Provide the (X, Y) coordinate of the cell's center where the given text is located.  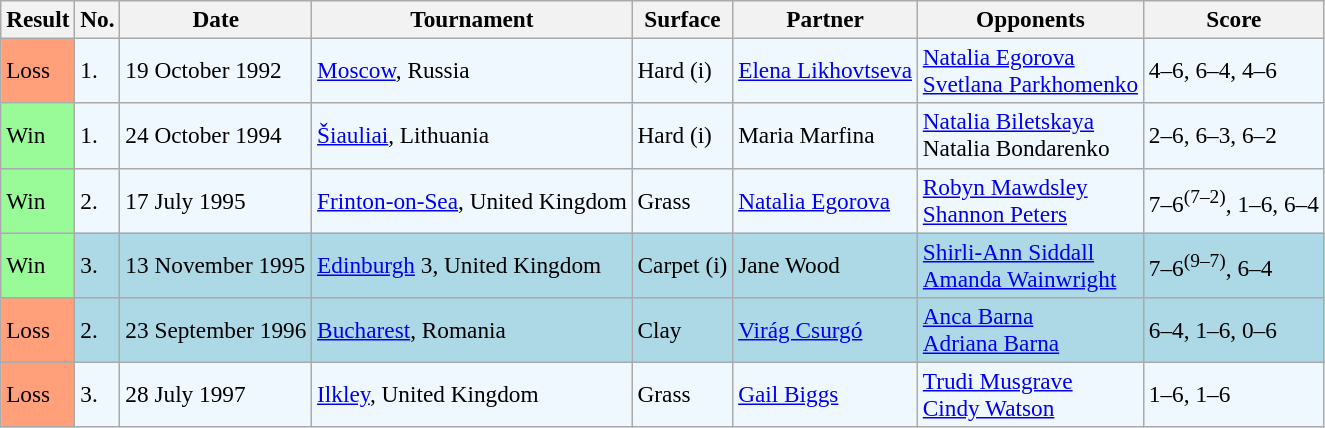
Robyn Mawdsley Shannon Peters (1030, 200)
7–6(7–2), 1–6, 6–4 (1234, 200)
17 July 1995 (216, 200)
Bucharest, Romania (472, 330)
24 October 1994 (216, 136)
Trudi Musgrave Cindy Watson (1030, 394)
Maria Marfina (826, 136)
Jane Wood (826, 264)
Result (38, 19)
13 November 1995 (216, 264)
Moscow, Russia (472, 70)
Opponents (1030, 19)
19 October 1992 (216, 70)
Šiauliai, Lithuania (472, 136)
Anca Barna Adriana Barna (1030, 330)
23 September 1996 (216, 330)
1–6, 1–6 (1234, 394)
Gail Biggs (826, 394)
Edinburgh 3, United Kingdom (472, 264)
Virág Csurgó (826, 330)
Clay (682, 330)
Surface (682, 19)
Shirli-Ann Siddall Amanda Wainwright (1030, 264)
7–6(9–7), 6–4 (1234, 264)
Tournament (472, 19)
6–4, 1–6, 0–6 (1234, 330)
No. (98, 19)
Natalia Biletskaya Natalia Bondarenko (1030, 136)
Ilkley, United Kingdom (472, 394)
Score (1234, 19)
Partner (826, 19)
Carpet (i) (682, 264)
Frinton-on-Sea, United Kingdom (472, 200)
4–6, 6–4, 4–6 (1234, 70)
Elena Likhovtseva (826, 70)
2–6, 6–3, 6–2 (1234, 136)
Date (216, 19)
Natalia Egorova Svetlana Parkhomenko (1030, 70)
28 July 1997 (216, 394)
Natalia Egorova (826, 200)
